Find where the given text appears and provide that cell's center as (x, y) coordinate. 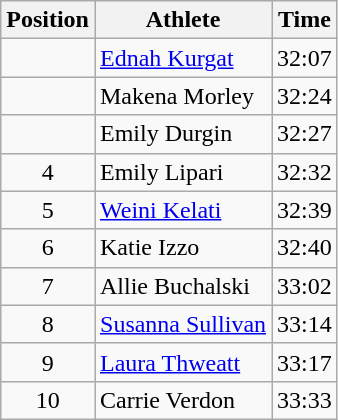
33:02 (305, 286)
7 (48, 286)
Athlete (182, 20)
32:40 (305, 248)
4 (48, 172)
Makena Morley (182, 96)
32:07 (305, 58)
Emily Lipari (182, 172)
Katie Izzo (182, 248)
Carrie Verdon (182, 400)
Weini Kelati (182, 210)
33:33 (305, 400)
32:39 (305, 210)
32:27 (305, 134)
Position (48, 20)
10 (48, 400)
6 (48, 248)
Susanna Sullivan (182, 324)
Allie Buchalski (182, 286)
9 (48, 362)
33:14 (305, 324)
Emily Durgin (182, 134)
5 (48, 210)
33:17 (305, 362)
Time (305, 20)
32:32 (305, 172)
Laura Thweatt (182, 362)
8 (48, 324)
32:24 (305, 96)
Ednah Kurgat (182, 58)
